Search for the cell housing the specified text and yield its [X, Y] center coordinate. 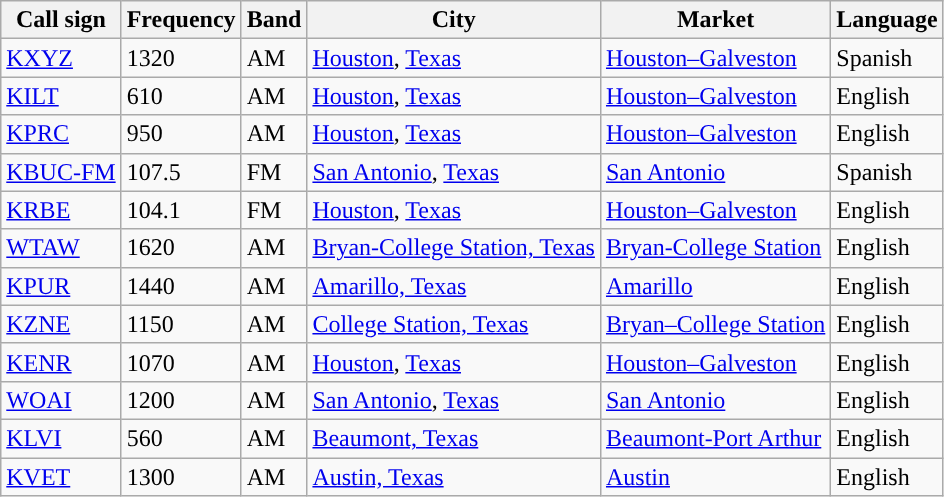
1440 [181, 286]
1300 [181, 477]
107.5 [181, 172]
KENR [61, 362]
KLVI [61, 438]
104.1 [181, 210]
Market [715, 20]
1150 [181, 324]
1620 [181, 248]
Beaumont-Port Arthur [715, 438]
1320 [181, 58]
560 [181, 438]
KPUR [61, 286]
KBUC-FM [61, 172]
KZNE [61, 324]
1200 [181, 400]
College Station, Texas [454, 324]
WTAW [61, 248]
Amarillo [715, 286]
Call sign [61, 20]
Language [887, 20]
City [454, 20]
WOAI [61, 400]
KVET [61, 477]
Beaumont, Texas [454, 438]
950 [181, 134]
KRBE [61, 210]
Amarillo, Texas [454, 286]
Bryan–College Station [715, 324]
KXYZ [61, 58]
Bryan-College Station [715, 248]
610 [181, 96]
Bryan-College Station, Texas [454, 248]
1070 [181, 362]
KPRC [61, 134]
Austin [715, 477]
Band [274, 20]
Austin, Texas [454, 477]
Frequency [181, 20]
KILT [61, 96]
